From the cell containing the given text, extract its center point as [x, y] coordinate. 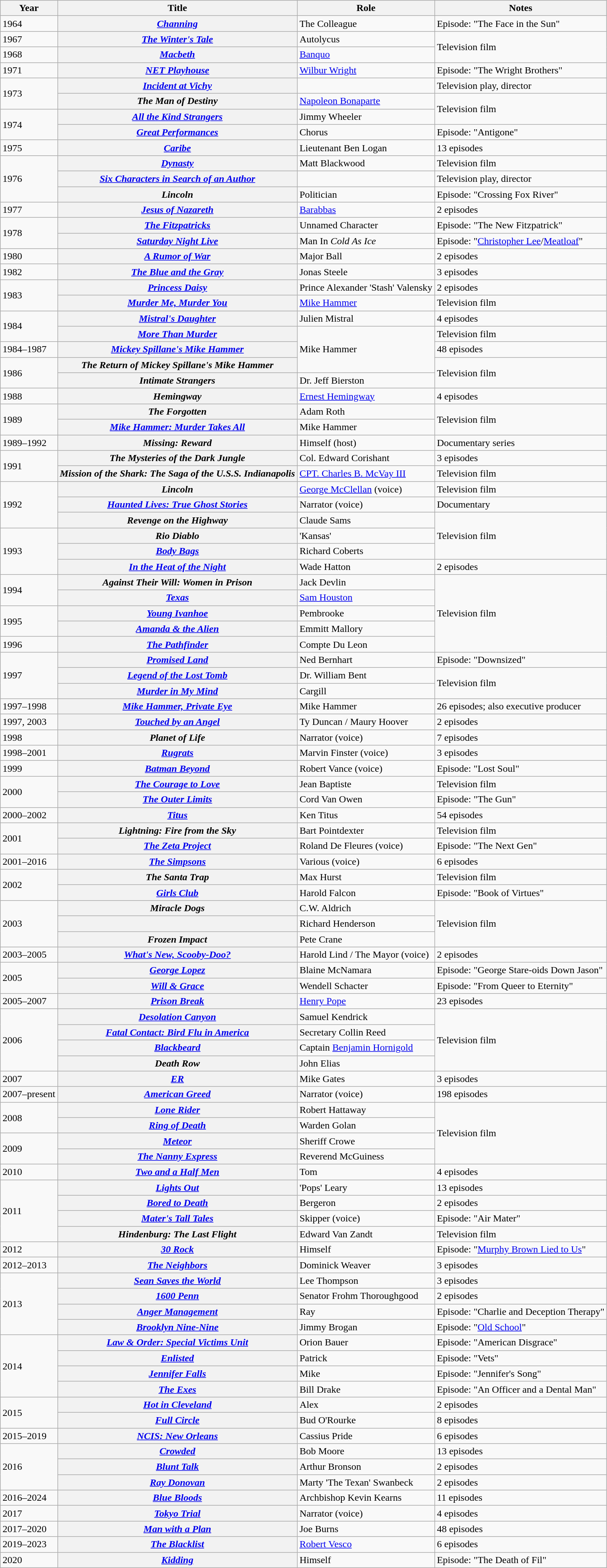
Alex [366, 1405]
Texas [178, 598]
2006 [29, 1040]
Mickey Spillane's Mike Hammer [178, 349]
Promised Land [178, 660]
Year [29, 8]
1992 [29, 505]
2012–2013 [29, 1265]
1967 [29, 39]
Episode: "The Gun" [521, 799]
Bart Pointdexter [366, 830]
Titus [178, 815]
30 Rock [178, 1250]
Anger Management [178, 1312]
Brooklyn Nine-Nine [178, 1327]
Revenge on the Highway [178, 520]
2000 [29, 792]
The Zeta Project [178, 846]
Roland De Fleures (voice) [366, 846]
1973 [29, 93]
Matt Blackwood [366, 163]
Episode: "Charlie and Deception Therapy" [521, 1312]
Warden Golan [366, 1125]
2017 [29, 1513]
Col. Edward Corishant [366, 458]
Robert Vance (voice) [366, 769]
1998–2001 [29, 753]
Arthur Bronson [366, 1467]
Episode: "George Stare-oids Down Jason" [521, 970]
Compte Du Leon [366, 644]
1988 [29, 396]
1964 [29, 24]
2005 [29, 978]
Murder in My Mind [178, 691]
2015 [29, 1412]
Harold Falcon [366, 892]
Episode: "From Queer to Eternity" [521, 986]
2001–2016 [29, 861]
Banquo [366, 55]
1984–1987 [29, 349]
Richard Coberts [366, 551]
Enlisted [178, 1358]
Against Their Will: Women in Prison [178, 582]
1986 [29, 373]
Notes [521, 8]
Documentary [521, 505]
1983 [29, 295]
NET Playhouse [178, 70]
Documentary series [521, 442]
1984 [29, 326]
Episode: "Vets" [521, 1358]
ER [178, 1079]
2019–2023 [29, 1544]
The Santa Trap [178, 877]
The Fitzpatricks [178, 225]
Role [366, 8]
Autolycus [366, 39]
In the Heat of the Night [178, 567]
Various (voice) [366, 861]
Robert Hattaway [366, 1110]
1600 Penn [178, 1296]
Lee Thompson [366, 1281]
2009 [29, 1148]
Ernest Hemingway [366, 396]
Lightning: Fire from the Sky [178, 830]
Henry Pope [366, 1001]
American Greed [178, 1094]
2014 [29, 1366]
2008 [29, 1117]
2005–2007 [29, 1001]
George Lopez [178, 970]
Will & Grace [178, 986]
Blue Bloods [178, 1498]
1994 [29, 590]
Murder Me, Murder You [178, 303]
What's New, Scooby-Doo? [178, 955]
Jean Baptiste [366, 784]
Desolation Canyon [178, 1017]
1997 [29, 675]
54 episodes [521, 815]
1997, 2003 [29, 722]
Six Characters in Search of an Author [178, 179]
Blackbeard [178, 1048]
Pembrooke [366, 613]
Frozen Impact [178, 939]
Title [178, 8]
1978 [29, 233]
7 episodes [521, 738]
Jack Devlin [366, 582]
Bored to Death [178, 1203]
Law & Order: Special Victims Unit [178, 1343]
Max Hurst [366, 877]
Two and a Half Men [178, 1172]
1974 [29, 124]
More Than Murder [178, 334]
Meteor [178, 1141]
Kidding [178, 1560]
Harold Lind / The Mayor (voice) [366, 955]
Planet of Life [178, 738]
Ray Donovan [178, 1482]
Episode: "The Face in the Sun" [521, 24]
CPT. Charles B. McVay III [366, 474]
1971 [29, 70]
Saturday Night Live [178, 241]
Jimmy Wheeler [366, 117]
Princess Daisy [178, 287]
The Return of Mickey Spillane's Mike Hammer [178, 365]
The Blacklist [178, 1544]
Tokyo Trial [178, 1513]
Girls Club [178, 892]
1995 [29, 621]
Joe Burns [366, 1529]
Touched by an Angel [178, 722]
Episode: "An Officer and a Dental Man" [521, 1389]
Edward Van Zandt [366, 1234]
2010 [29, 1172]
Mike Hammer, Private Eye [178, 707]
George McClellan (voice) [366, 489]
1998 [29, 738]
Secretary Collin Reed [366, 1032]
2007 [29, 1079]
C.W. Aldrich [366, 908]
Great Performances [178, 132]
Episode: "The Wright Brothers" [521, 70]
Death Row [178, 1063]
Fatal Contact: Bird Flu in America [178, 1032]
The Colleague [366, 24]
Miracle Dogs [178, 908]
Sheriff Crowe [366, 1141]
Senator Frohm Thoroughgood [366, 1296]
Hindenburg: The Last Flight [178, 1234]
Episode: "Jennifer's Song" [521, 1374]
Unnamed Character [366, 225]
Sean Saves the World [178, 1281]
The Neighbors [178, 1265]
John Elias [366, 1063]
1993 [29, 551]
Hot in Cleveland [178, 1405]
Orion Bauer [366, 1343]
Jonas Steele [366, 272]
Ray [366, 1312]
Man In Cold As Ice [366, 241]
8 episodes [521, 1420]
Wendell Schacter [366, 986]
Blaine McNamara [366, 970]
The Blue and the Gray [178, 272]
Pete Crane [366, 939]
Episode: "Book of Virtues" [521, 892]
Episode: "Crossing Fox River" [521, 194]
2020 [29, 1560]
Episode: "Air Mater" [521, 1219]
1977 [29, 210]
Lone Rider [178, 1110]
1976 [29, 179]
198 episodes [521, 1094]
Episode: "Christopher Lee/Meatloaf" [521, 241]
Missing: Reward [178, 442]
Intimate Strangers [178, 380]
Ken Titus [366, 815]
Episode: "The Death of Fil" [521, 1560]
Macbeth [178, 55]
The Winter's Tale [178, 39]
Legend of the Lost Tomb [178, 675]
2003–2005 [29, 955]
Reverend McGuiness [366, 1156]
Bergeron [366, 1203]
1989–1992 [29, 442]
Cassius Pride [366, 1435]
Episode: "Old School" [521, 1327]
The Man of Destiny [178, 101]
Mike Hammer: Murder Takes All [178, 427]
26 episodes; also executive producer [521, 707]
2012 [29, 1250]
Archbishop Kevin Kearns [366, 1498]
Caribe [178, 148]
2003 [29, 923]
Chorus [366, 132]
Claude Sams [366, 520]
Ty Duncan / Maury Hoover [366, 722]
Captain Benjamin Hornigold [366, 1048]
Man with a Plan [178, 1529]
Bill Drake [366, 1389]
Mistral's Daughter [178, 318]
2011 [29, 1211]
Prison Break [178, 1001]
Channing [178, 24]
Lights Out [178, 1188]
Richard Henderson [366, 923]
Dr. Jeff Bierston [366, 380]
1980 [29, 256]
The Outer Limits [178, 799]
1982 [29, 272]
Young Ivanhoe [178, 613]
Himself (host) [366, 442]
Tom [366, 1172]
Patrick [366, 1358]
Robert Vesco [366, 1544]
Wade Hatton [366, 567]
A Rumor of War [178, 256]
2007–present [29, 1094]
Bud O'Rourke [366, 1420]
11 episodes [521, 1498]
Episode: "Antigone" [521, 132]
Episode: "Downsized" [521, 660]
The Nanny Express [178, 1156]
Ned Bernhart [366, 660]
2000–2002 [29, 815]
Samuel Kendrick [366, 1017]
'Kansas' [366, 536]
2001 [29, 838]
The Exes [178, 1389]
Cargill [366, 691]
Jesus of Nazareth [178, 210]
Body Bags [178, 551]
The Forgotten [178, 411]
Rugrats [178, 753]
Full Circle [178, 1420]
Prince Alexander 'Stash' Valensky [366, 287]
Mike Gates [366, 1079]
Rio Diablo [178, 536]
2015–2019 [29, 1435]
23 episodes [521, 1001]
2013 [29, 1304]
Marty 'The Texan' Swanbeck [366, 1482]
Marvin Finster (voice) [366, 753]
1996 [29, 644]
Mike [366, 1374]
2016 [29, 1467]
NCIS: New Orleans [178, 1435]
2017–2020 [29, 1529]
1975 [29, 148]
Episode: "Lost Soul" [521, 769]
Bob Moore [366, 1451]
Politician [366, 194]
Dominick Weaver [366, 1265]
All the Kind Strangers [178, 117]
Amanda & the Alien [178, 629]
Dr. William Bent [366, 675]
Jennifer Falls [178, 1374]
Sam Houston [366, 598]
Mission of the Shark: The Saga of the U.S.S. Indianapolis [178, 474]
Hemingway [178, 396]
'Pops' Leary [366, 1188]
Episode: "American Disgrace" [521, 1343]
Skipper (voice) [366, 1219]
The Courage to Love [178, 784]
Blunt Talk [178, 1467]
Emmitt Mallory [366, 629]
Episode: "Murphy Brown Lied to Us" [521, 1250]
The Mysteries of the Dark Jungle [178, 458]
Jimmy Brogan [366, 1327]
1968 [29, 55]
Crowded [178, 1451]
Wilbur Wright [366, 70]
Adam Roth [366, 411]
Major Ball [366, 256]
Cord Van Owen [366, 799]
The Simpsons [178, 861]
Barabbas [366, 210]
Julien Mistral [366, 318]
2002 [29, 885]
Ring of Death [178, 1125]
Episode: "The New Fitzpatrick" [521, 225]
Mater's Tall Tales [178, 1219]
1999 [29, 769]
1989 [29, 419]
Napoleon Bonaparte [366, 101]
Dynasty [178, 163]
The Pathfinder [178, 644]
Batman Beyond [178, 769]
2016–2024 [29, 1498]
1997–1998 [29, 707]
Incident at Vichy [178, 86]
1991 [29, 466]
Lieutenant Ben Logan [366, 148]
Episode: "The Next Gen" [521, 846]
Haunted Lives: True Ghost Stories [178, 505]
